From the cell containing the given text, extract its center point as (x, y) coordinate. 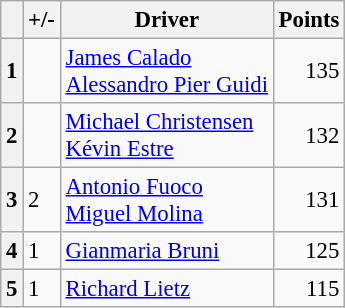
James Calado Alessandro Pier Guidi (166, 72)
135 (308, 72)
5 (12, 289)
Richard Lietz (166, 289)
3 (12, 200)
+/- (42, 20)
115 (308, 289)
Driver (166, 20)
125 (308, 251)
4 (12, 251)
Antonio Fuoco Miguel Molina (166, 200)
132 (308, 136)
Points (308, 20)
131 (308, 200)
Gianmaria Bruni (166, 251)
Michael Christensen Kévin Estre (166, 136)
